Detect which cell encompasses the target text, then output its (X, Y) center coordinate. 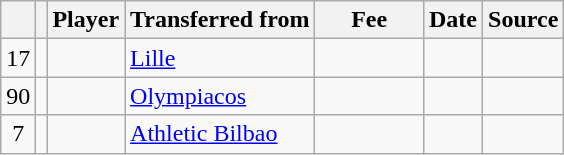
Date (452, 20)
Olympiacos (220, 96)
Transferred from (220, 20)
17 (18, 58)
7 (18, 134)
Source (524, 20)
Athletic Bilbao (220, 134)
Fee (370, 20)
90 (18, 96)
Lille (220, 58)
Player (86, 20)
